Find where the given text appears and provide that cell's center as [x, y] coordinate. 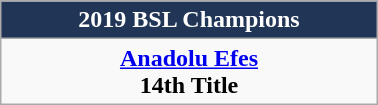
Anadolu Efes14th Title [189, 72]
2019 BSL Champions [189, 20]
